Detect which cell encompasses the target text, then output its [X, Y] center coordinate. 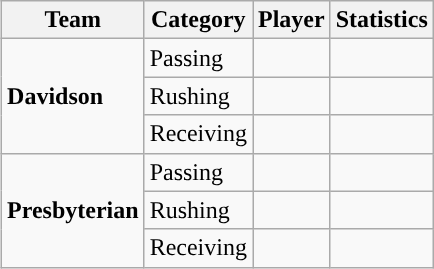
Statistics [382, 20]
Team [74, 20]
Davidson [74, 96]
Player [291, 20]
Presbyterian [74, 210]
Category [198, 20]
